Find where the given text appears and provide that cell's center as (x, y) coordinate. 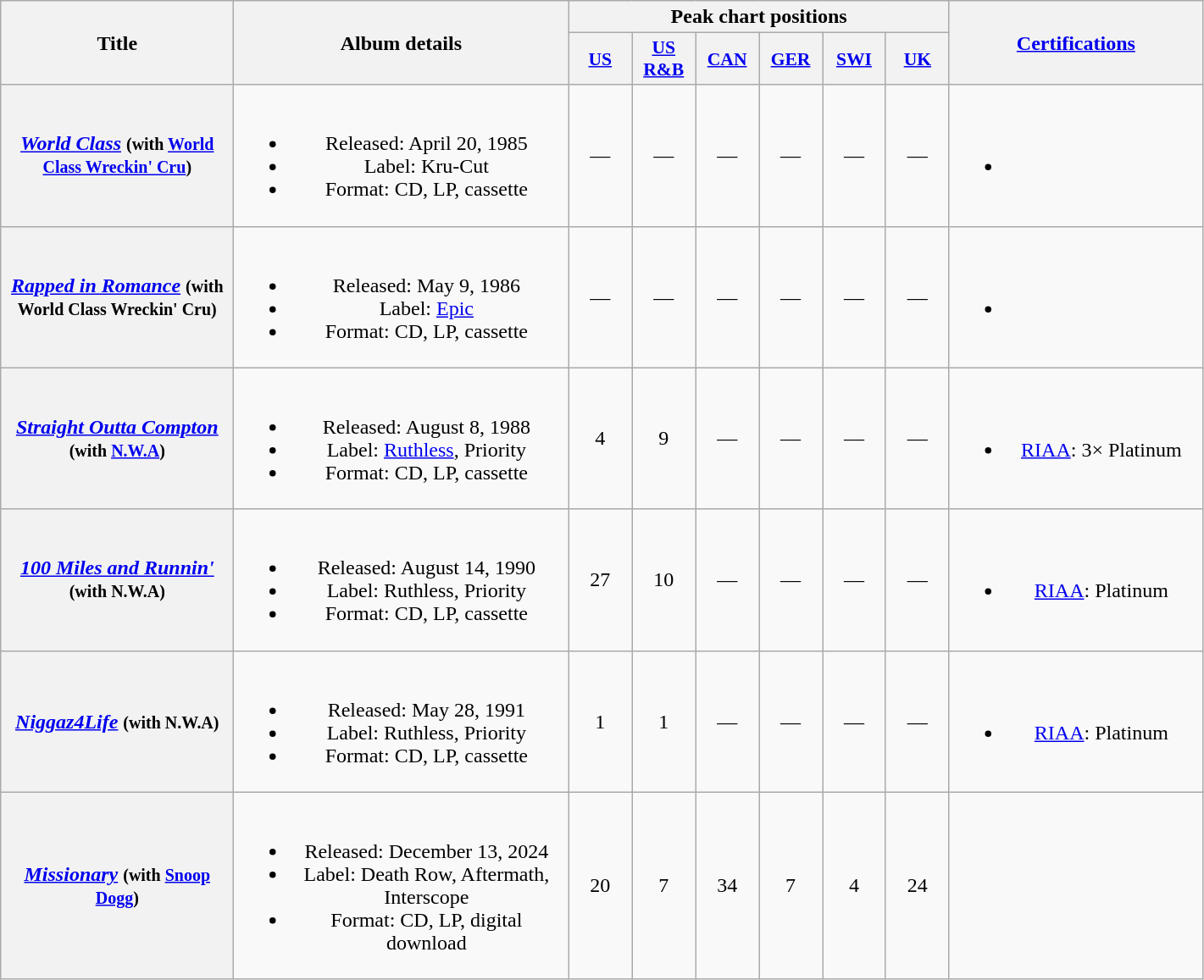
Released: August 8, 1988Label: Ruthless, PriorityFormat: CD, LP, cassette (402, 439)
GER (791, 59)
24 (917, 886)
SWI (854, 59)
Album details (402, 42)
34 (727, 886)
Peak chart positions (759, 17)
Released: May 28, 1991Label: Ruthless, PriorityFormat: CD, LP, cassette (402, 722)
Released: April 20, 1985Label: Kru-CutFormat: CD, LP, cassette (402, 156)
10 (664, 579)
UK (917, 59)
Released: December 13, 2024Label: Death Row, Aftermath, InterscopeFormat: CD, LP, digital download (402, 886)
Niggaz4Life (with N.W.A) (117, 722)
100 Miles and Runnin' (with N.W.A) (117, 579)
20 (600, 886)
Rapped in Romance (with World Class Wreckin' Cru) (117, 296)
RIAA: 3× Platinum (1076, 439)
Certifications (1076, 42)
Straight Outta Compton (with N.W.A) (117, 439)
USR&B (664, 59)
9 (664, 439)
Title (117, 42)
27 (600, 579)
World Class (with World Class Wreckin' Cru) (117, 156)
Released: May 9, 1986Label: EpicFormat: CD, LP, cassette (402, 296)
Missionary (with Snoop Dogg) (117, 886)
US (600, 59)
Released: August 14, 1990Label: Ruthless, PriorityFormat: CD, LP, cassette (402, 579)
CAN (727, 59)
